Identify which cell holds the provided text, then report its (x, y) central coordinate. 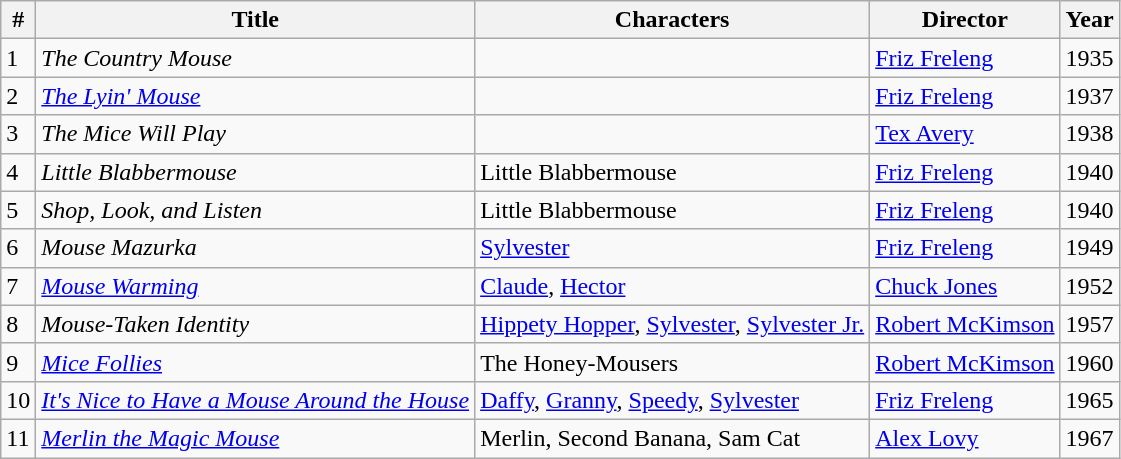
4 (18, 172)
Shop, Look, and Listen (256, 210)
9 (18, 362)
Mouse-Taken Identity (256, 324)
5 (18, 210)
1960 (1090, 362)
The Honey-Mousers (672, 362)
11 (18, 438)
Year (1090, 20)
1937 (1090, 96)
Tex Avery (965, 134)
Sylvester (672, 248)
1949 (1090, 248)
3 (18, 134)
The Country Mouse (256, 58)
The Mice Will Play (256, 134)
Characters (672, 20)
1957 (1090, 324)
# (18, 20)
Mice Follies (256, 362)
Alex Lovy (965, 438)
8 (18, 324)
Mouse Mazurka (256, 248)
The Lyin' Mouse (256, 96)
Claude, Hector (672, 286)
1935 (1090, 58)
1 (18, 58)
Mouse Warming (256, 286)
1952 (1090, 286)
1967 (1090, 438)
10 (18, 400)
Director (965, 20)
Daffy, Granny, Speedy, Sylvester (672, 400)
Merlin, Second Banana, Sam Cat (672, 438)
It's Nice to Have a Mouse Around the House (256, 400)
Hippety Hopper, Sylvester, Sylvester Jr. (672, 324)
1938 (1090, 134)
Title (256, 20)
6 (18, 248)
Merlin the Magic Mouse (256, 438)
Chuck Jones (965, 286)
7 (18, 286)
1965 (1090, 400)
2 (18, 96)
